Pinpoint the cell where the given text exists, returning its [x, y] midpoint coordinate. 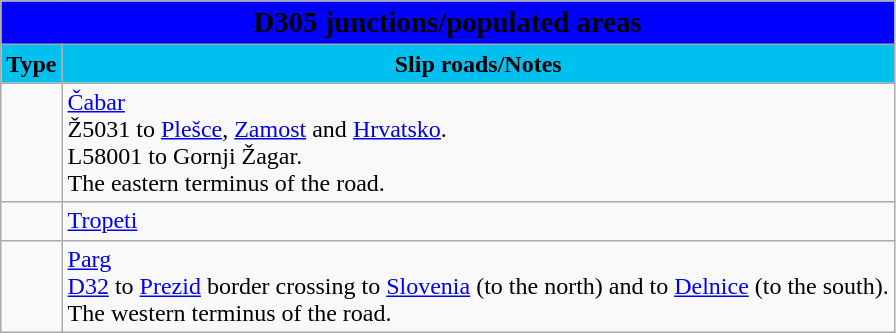
Parg D32 to Prezid border crossing to Slovenia (to the north) and to Delnice (to the south).The western terminus of the road. [478, 286]
Slip roads/Notes [478, 64]
D305 junctions/populated areas [448, 23]
Tropeti [478, 221]
ČabarŽ5031 to Plešce, Zamost and Hrvatsko.L58001 to Gornji Žagar.The eastern terminus of the road. [478, 142]
Type [32, 64]
